Return (X, Y) of the center of cell containing provided text 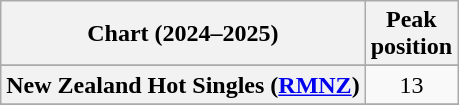
Chart (2024–2025) (183, 34)
Peakposition (411, 34)
13 (411, 85)
New Zealand Hot Singles (RMNZ) (183, 85)
